Determine the (x, y) coordinate at the center of the cell enclosing the given text.  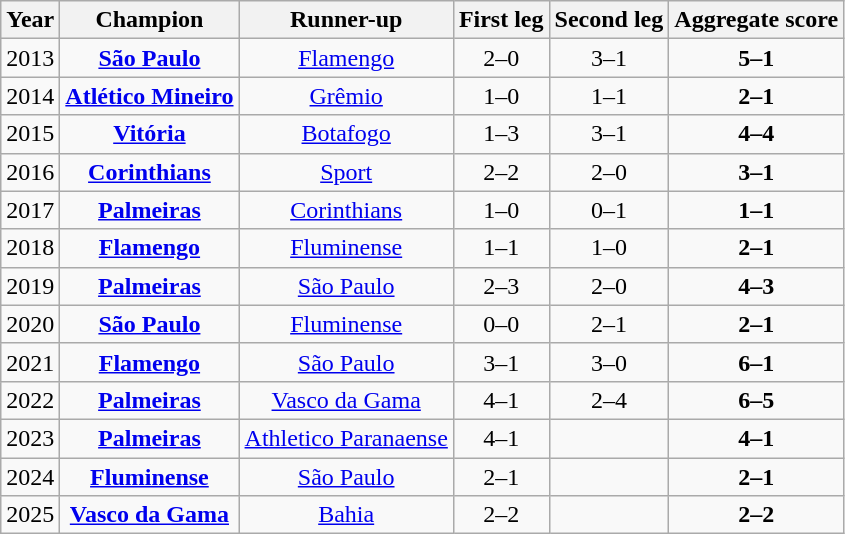
Botafogo (346, 134)
2019 (30, 286)
3–0 (609, 362)
Bahia (346, 515)
Champion (150, 20)
2013 (30, 58)
1–3 (501, 134)
6–5 (756, 400)
4–3 (756, 286)
Athletico Paranaense (346, 438)
2024 (30, 477)
Atlético Mineiro (150, 96)
Sport (346, 172)
2023 (30, 438)
2021 (30, 362)
Year (30, 20)
2017 (30, 210)
2018 (30, 248)
2014 (30, 96)
6–1 (756, 362)
2020 (30, 324)
Vitória (150, 134)
2022 (30, 400)
Second leg (609, 20)
2–3 (501, 286)
4–4 (756, 134)
0–1 (609, 210)
2016 (30, 172)
Grêmio (346, 96)
0–0 (501, 324)
Runner-up (346, 20)
First leg (501, 20)
Aggregate score (756, 20)
5–1 (756, 58)
2–4 (609, 400)
2015 (30, 134)
2025 (30, 515)
